Determine the (x, y) coordinate at the center of the cell enclosing the given text.  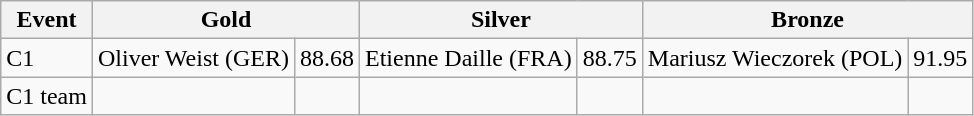
C1 team (47, 96)
Gold (226, 20)
91.95 (940, 58)
88.75 (610, 58)
Bronze (808, 20)
Event (47, 20)
Silver (502, 20)
C1 (47, 58)
Etienne Daille (FRA) (469, 58)
Mariusz Wieczorek (POL) (775, 58)
88.68 (326, 58)
Oliver Weist (GER) (193, 58)
